Identify which cell holds the provided text, then report its [X, Y] central coordinate. 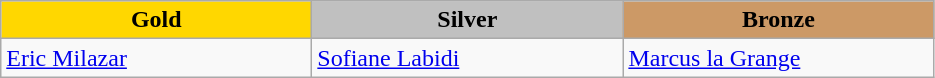
Gold [156, 20]
Sofiane Labidi [468, 58]
Marcus la Grange [778, 58]
Bronze [778, 20]
Eric Milazar [156, 58]
Silver [468, 20]
